Determine the (x, y) coordinate at the center of the cell enclosing the given text.  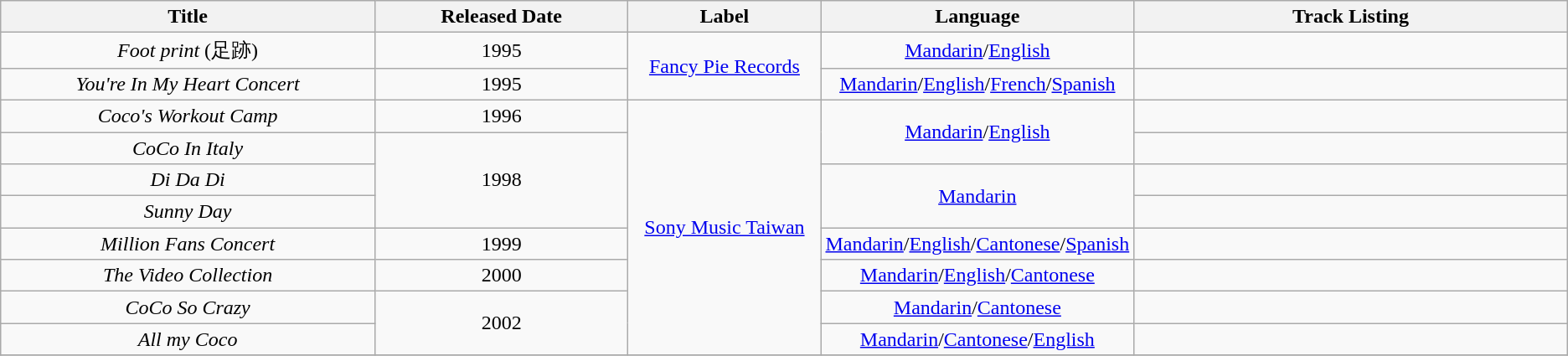
1999 (501, 244)
Sunny Day (188, 212)
Title (188, 17)
CoCo In Italy (188, 148)
Coco's Workout Camp (188, 116)
Mandarin/Cantonese (977, 307)
Track Listing (1351, 17)
All my Coco (188, 339)
Mandarin/Cantonese/English (977, 339)
Mandarin (977, 196)
2000 (501, 276)
Sony Music Taiwan (725, 227)
CoCo So Crazy (188, 307)
Foot print (足跡) (188, 50)
1996 (501, 116)
2002 (501, 323)
Released Date (501, 17)
Mandarin/English/Cantonese/Spanish (977, 244)
Di Da Di (188, 180)
Language (977, 17)
Label (725, 17)
Mandarin/English/Cantonese (977, 276)
Fancy Pie Records (725, 67)
Mandarin/English/French/Spanish (977, 84)
You're In My Heart Concert (188, 84)
Million Fans Concert (188, 244)
1998 (501, 180)
The Video Collection (188, 276)
